Pinpoint the cell where the given text exists, returning its [x, y] midpoint coordinate. 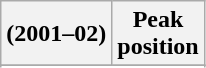
Peakposition [158, 34]
(2001–02) [56, 34]
